Detect which cell encompasses the target text, then output its [x, y] center coordinate. 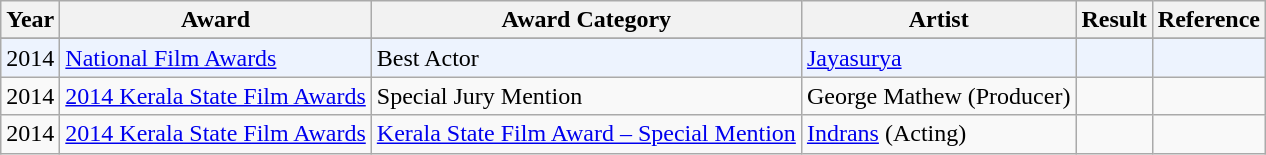
Award [216, 20]
National Film Awards [216, 58]
Kerala State Film Award – Special Mention [586, 134]
Jayasurya [938, 58]
Best Actor [586, 58]
Reference [1208, 20]
Year [30, 20]
Result [1114, 20]
Indrans (Acting) [938, 134]
Artist [938, 20]
Special Jury Mention [586, 96]
Award Category [586, 20]
George Mathew (Producer) [938, 96]
